Output the (X, Y) coordinate of the center of the cell containing the given text.  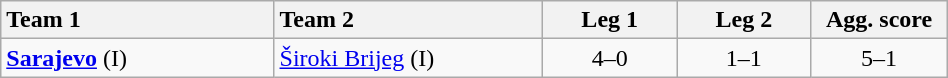
Team 2 (408, 20)
Široki Brijeg (I) (408, 58)
4–0 (610, 58)
5–1 (879, 58)
Sarajevo (I) (138, 58)
Leg 1 (610, 20)
Leg 2 (744, 20)
Agg. score (879, 20)
Team 1 (138, 20)
1–1 (744, 58)
